Provide the [x, y] coordinate of the cell's center where the given text is located.  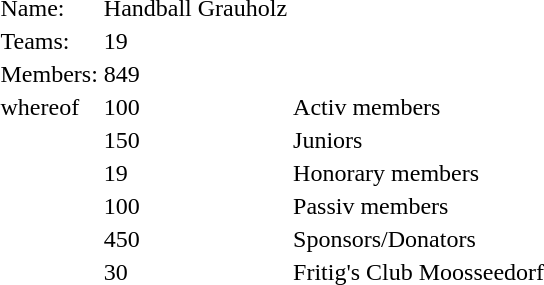
849 [195, 74]
150 [195, 140]
450 [195, 239]
